Capture the cell that displays the provided text and extract its [X, Y] central coordinate. 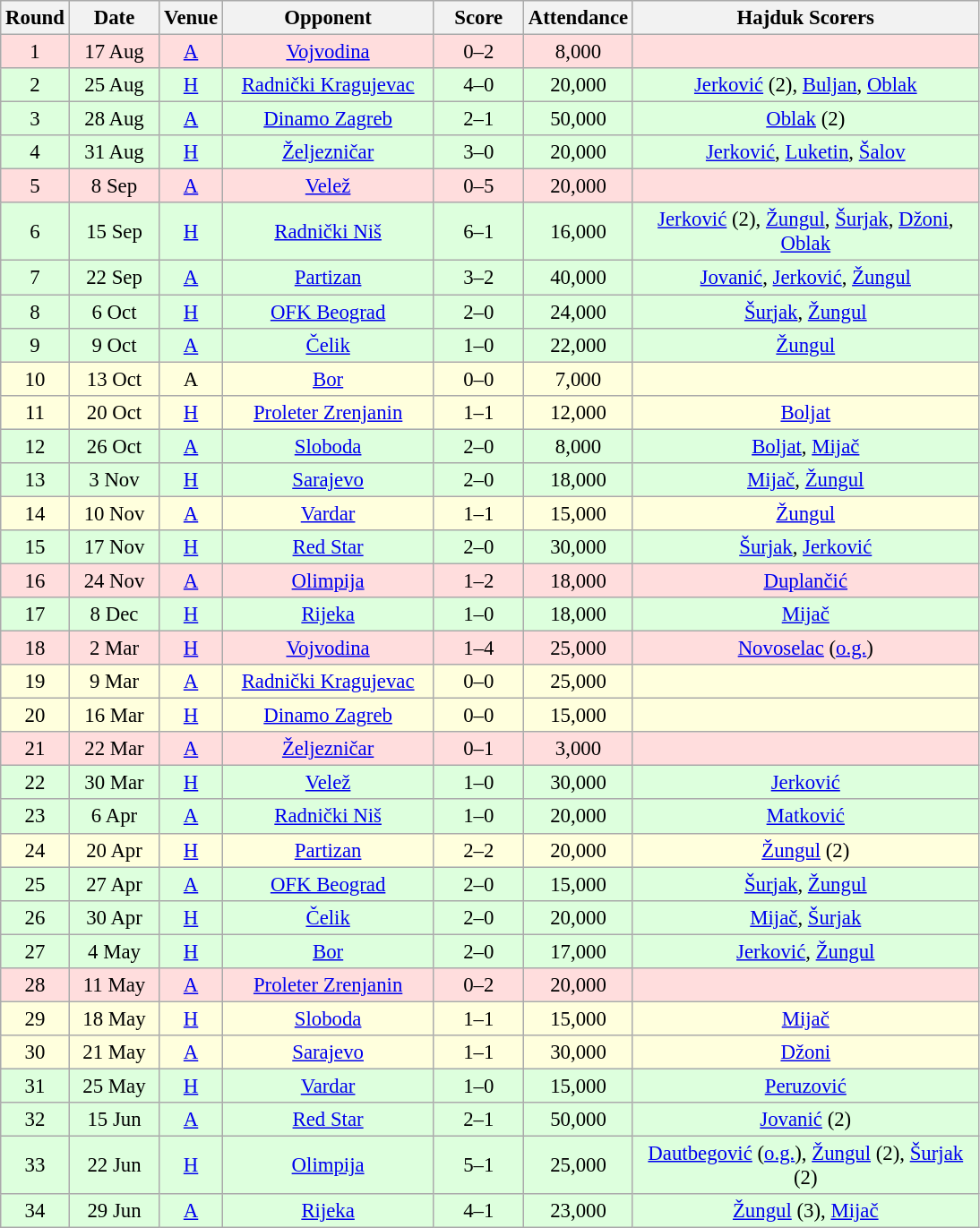
Hajduk Scorers [805, 18]
7,000 [579, 379]
4–1 [478, 1211]
4 [35, 152]
22 Sep [115, 278]
30 Mar [115, 783]
16,000 [579, 231]
0–5 [478, 186]
12 [35, 446]
8 Sep [115, 186]
25 [35, 884]
15 [35, 547]
1–2 [478, 580]
Žungul (2) [805, 850]
16 [35, 580]
Džoni [805, 1052]
Boljat [805, 412]
Attendance [579, 18]
3 [35, 119]
15 Jun [115, 1120]
29 Jun [115, 1211]
Jerković [805, 783]
30 Apr [115, 917]
5–1 [478, 1166]
27 [35, 951]
21 [35, 749]
2–2 [478, 850]
18 [35, 648]
29 [35, 1018]
Novoselac (o.g.) [805, 648]
23,000 [579, 1211]
22,000 [579, 345]
Duplančić [805, 580]
Dautbegović (o.g.), Žungul (2), Šurjak (2) [805, 1166]
2 [35, 85]
25 Aug [115, 85]
Jovanić, Jerković, Žungul [805, 278]
Mijač, Šurjak [805, 917]
11 May [115, 985]
6 [35, 231]
Oblak (2) [805, 119]
9 [35, 345]
Score [478, 18]
10 [35, 379]
3–2 [478, 278]
3,000 [579, 749]
9 Mar [115, 682]
20 [35, 716]
21 May [115, 1052]
4–0 [478, 85]
Peruzović [805, 1086]
22 Jun [115, 1166]
40,000 [579, 278]
19 [35, 682]
6 Apr [115, 817]
11 [35, 412]
14 [35, 513]
16 Mar [115, 716]
17 Nov [115, 547]
Jerković (2), Buljan, Oblak [805, 85]
34 [35, 1211]
22 Mar [115, 749]
7 [35, 278]
Jerković (2), Žungul, Šurjak, Džoni, Oblak [805, 231]
Jovanić (2) [805, 1120]
33 [35, 1166]
12,000 [579, 412]
Šurjak, Jerković [805, 547]
24,000 [579, 312]
3–0 [478, 152]
6 Oct [115, 312]
Boljat, Mijač [805, 446]
28 Aug [115, 119]
27 Apr [115, 884]
Mijač, Žungul [805, 480]
2 Mar [115, 648]
Matković [805, 817]
13 Oct [115, 379]
1–4 [478, 648]
30 [35, 1052]
Venue [192, 18]
24 [35, 850]
0–1 [478, 749]
20 Apr [115, 850]
15 Sep [115, 231]
25 May [115, 1086]
Round [35, 18]
32 [35, 1120]
4 May [115, 951]
20 Oct [115, 412]
26 [35, 917]
17 Aug [115, 52]
6–1 [478, 231]
17,000 [579, 951]
26 Oct [115, 446]
22 [35, 783]
5 [35, 186]
Jerković, Žungul [805, 951]
3 Nov [115, 480]
23 [35, 817]
13 [35, 480]
Žungul (3), Mijač [805, 1211]
31 Aug [115, 152]
24 Nov [115, 580]
Jerković, Luketin, Šalov [805, 152]
8 Dec [115, 614]
17 [35, 614]
8 [35, 312]
10 Nov [115, 513]
9 Oct [115, 345]
Opponent [328, 18]
31 [35, 1086]
Date [115, 18]
18 May [115, 1018]
1 [35, 52]
28 [35, 985]
